Provide the [X, Y] coordinate of the cell's center where the given text is located.  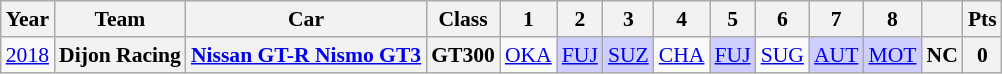
NC [942, 55]
CHA [682, 55]
AUT [836, 55]
Class [463, 19]
8 [892, 19]
5 [733, 19]
0 [982, 55]
MOT [892, 55]
Pts [982, 19]
3 [628, 19]
GT300 [463, 55]
6 [782, 19]
2018 [28, 55]
Car [306, 19]
4 [682, 19]
SUZ [628, 55]
1 [528, 19]
7 [836, 19]
OKA [528, 55]
Dijon Racing [120, 55]
Nissan GT-R Nismo GT3 [306, 55]
2 [580, 19]
Team [120, 19]
Year [28, 19]
SUG [782, 55]
